Find where the given text appears and provide that cell's center as [X, Y] coordinate. 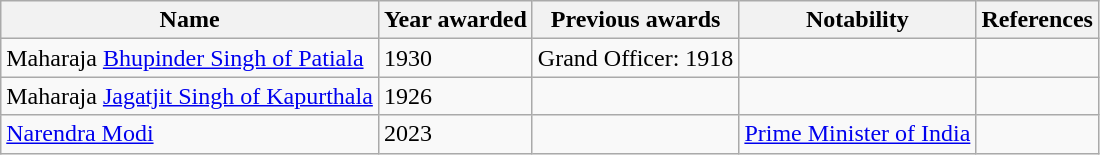
1930 [455, 58]
Notability [858, 20]
2023 [455, 134]
Prime Minister of India [858, 134]
Previous awards [636, 20]
Year awarded [455, 20]
Narendra Modi [190, 134]
Grand Officer: 1918 [636, 58]
References [1038, 20]
Maharaja Jagatjit Singh of Kapurthala [190, 96]
Name [190, 20]
1926 [455, 96]
Maharaja Bhupinder Singh of Patiala [190, 58]
